Capture the cell that displays the provided text and extract its (X, Y) central coordinate. 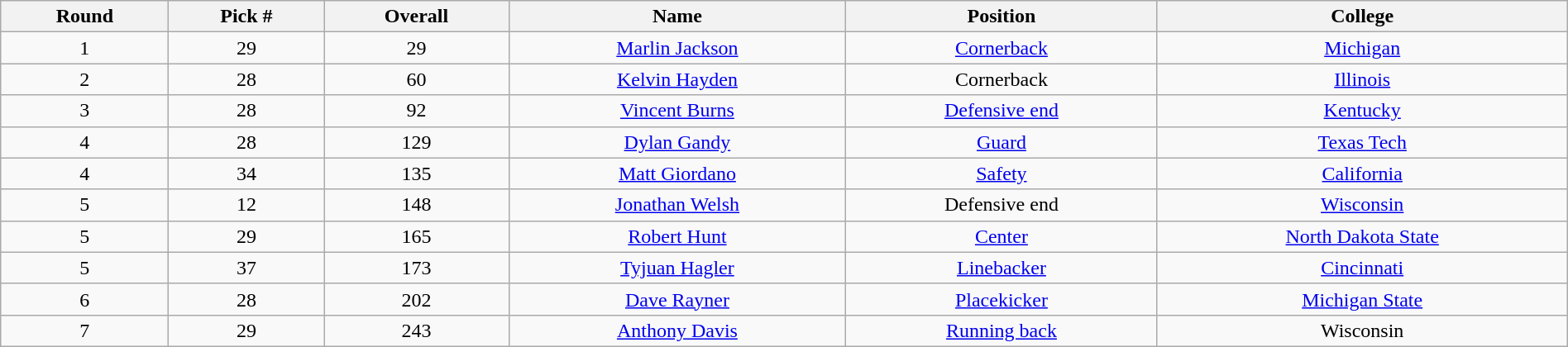
Matt Giordano (677, 173)
Marlin Jackson (677, 48)
3 (84, 111)
Michigan State (1362, 299)
College (1362, 17)
Anthony Davis (677, 330)
148 (417, 205)
Guard (1002, 142)
Placekicker (1002, 299)
Pick # (246, 17)
Kelvin Hayden (677, 79)
Kentucky (1362, 111)
Cincinnati (1362, 268)
92 (417, 111)
Position (1002, 17)
Overall (417, 17)
Center (1002, 236)
12 (246, 205)
North Dakota State (1362, 236)
Safety (1002, 173)
Jonathan Welsh (677, 205)
Vincent Burns (677, 111)
Name (677, 17)
California (1362, 173)
Round (84, 17)
Running back (1002, 330)
1 (84, 48)
34 (246, 173)
37 (246, 268)
165 (417, 236)
129 (417, 142)
Linebacker (1002, 268)
Dylan Gandy (677, 142)
Texas Tech (1362, 142)
Michigan (1362, 48)
202 (417, 299)
7 (84, 330)
173 (417, 268)
243 (417, 330)
Tyjuan Hagler (677, 268)
6 (84, 299)
Illinois (1362, 79)
Dave Rayner (677, 299)
2 (84, 79)
60 (417, 79)
Robert Hunt (677, 236)
135 (417, 173)
